For the text-containing cell, return its midpoint in (x, y) coordinate format. 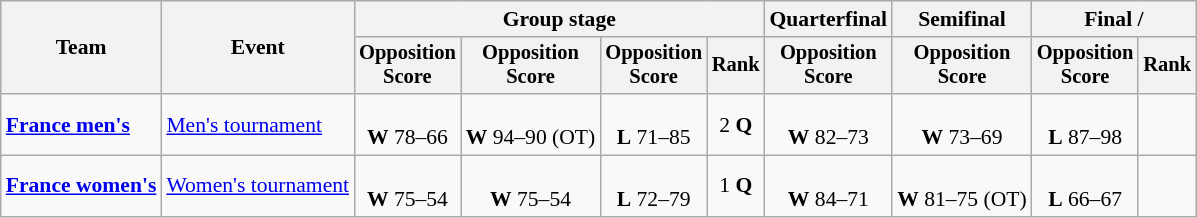
L 72–79 (654, 186)
Quarterfinal (829, 19)
L 66–67 (1086, 186)
W 78–66 (408, 124)
France women's (82, 186)
Final / (1114, 19)
Group stage (559, 19)
Team (82, 48)
L 71–85 (654, 124)
W 81–75 (OT) (962, 186)
1 Q (736, 186)
Semifinal (962, 19)
L 87–98 (1086, 124)
W 73–69 (962, 124)
W 94–90 (OT) (531, 124)
France men's (82, 124)
W 84–71 (829, 186)
Women's tournament (258, 186)
Event (258, 48)
Men's tournament (258, 124)
2 Q (736, 124)
W 82–73 (829, 124)
